Identify which cell holds the provided text, then report its [x, y] central coordinate. 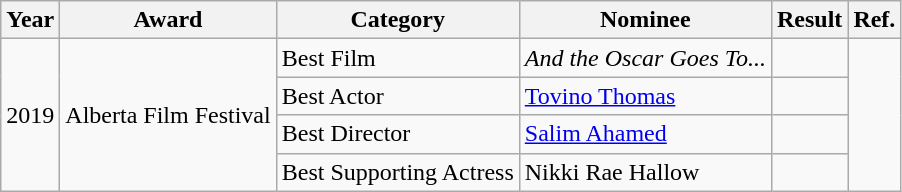
Tovino Thomas [645, 96]
And the Oscar Goes To... [645, 58]
Result [809, 20]
Nikki Rae Hallow [645, 172]
Year [30, 20]
Ref. [874, 20]
Category [398, 20]
Alberta Film Festival [168, 115]
Best Actor [398, 96]
2019 [30, 115]
Award [168, 20]
Best Supporting Actress [398, 172]
Salim Ahamed [645, 134]
Nominee [645, 20]
Best Film [398, 58]
Best Director [398, 134]
